From the cell containing the given text, extract its center point as [x, y] coordinate. 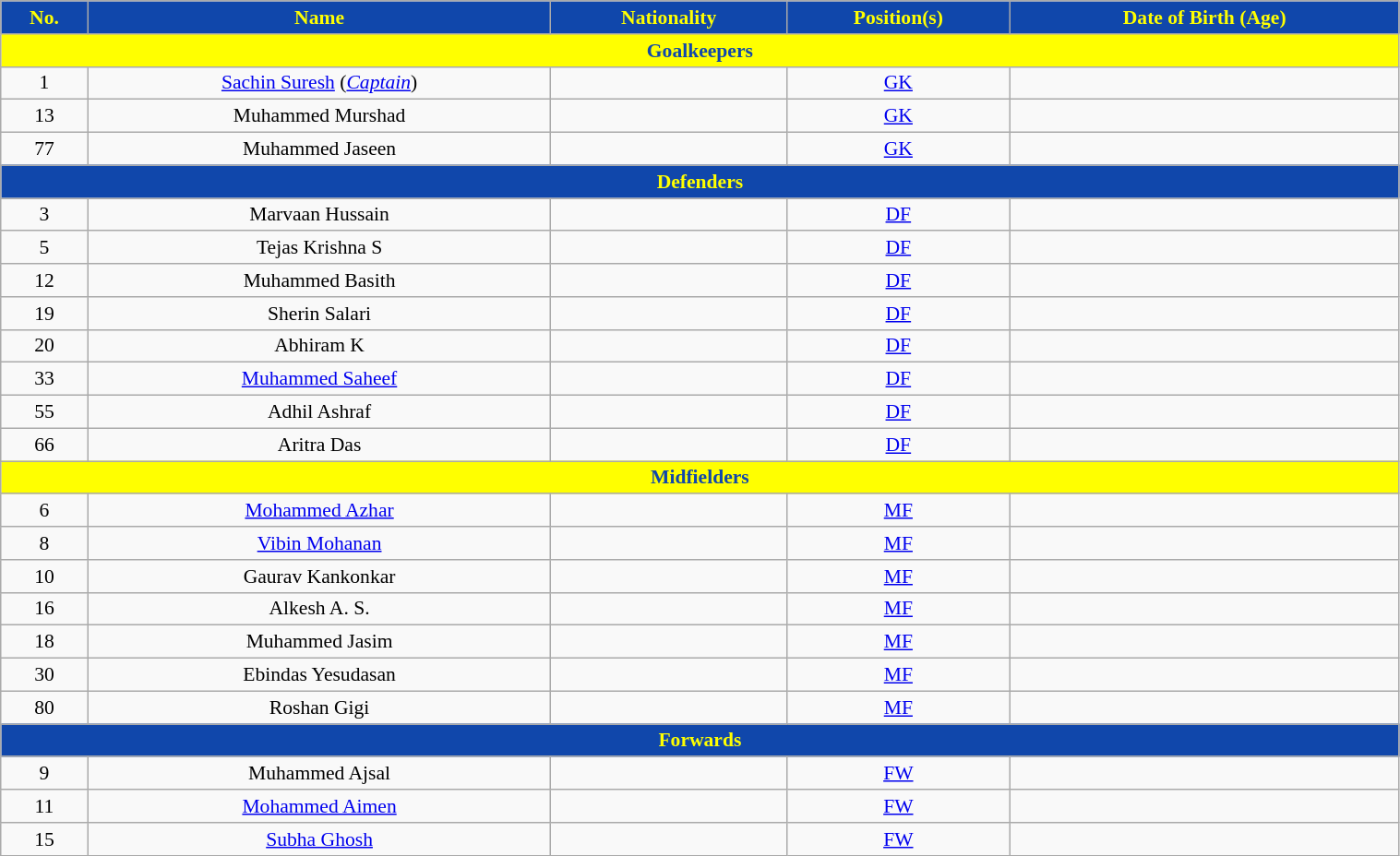
Aritra Das [319, 445]
Goalkeepers [700, 51]
80 [44, 707]
12 [44, 280]
13 [44, 116]
Date of Birth (Age) [1204, 18]
Muhammed Jasim [319, 642]
Tejas Krishna S [319, 248]
11 [44, 806]
Mohammed Azhar [319, 511]
19 [44, 314]
Subha Ghosh [319, 839]
Gaurav Kankonkar [319, 577]
1 [44, 83]
Midfielders [700, 478]
Muhammed Murshad [319, 116]
Muhammed Basith [319, 280]
16 [44, 609]
Sherin Salari [319, 314]
55 [44, 412]
Position(s) [898, 18]
Muhammed Ajsal [319, 774]
Sachin Suresh (Captain) [319, 83]
Abhiram K [319, 346]
Muhammed Saheef [319, 379]
Defenders [700, 182]
Forwards [700, 741]
33 [44, 379]
Mohammed Aimen [319, 806]
20 [44, 346]
Vibin Mohanan [319, 543]
Muhammed Jaseen [319, 149]
Nationality [668, 18]
No. [44, 18]
Roshan Gigi [319, 707]
9 [44, 774]
10 [44, 577]
Marvaan Hussain [319, 215]
Alkesh A. S. [319, 609]
3 [44, 215]
30 [44, 675]
15 [44, 839]
Adhil Ashraf [319, 412]
66 [44, 445]
18 [44, 642]
6 [44, 511]
77 [44, 149]
Ebindas Yesudasan [319, 675]
Name [319, 18]
8 [44, 543]
5 [44, 248]
